Capture the cell that displays the provided text and extract its [X, Y] central coordinate. 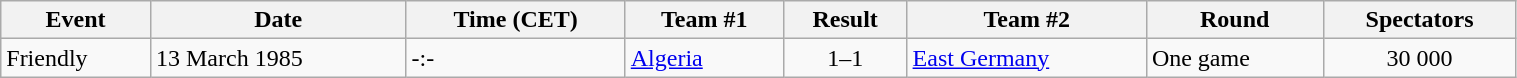
Spectators [1420, 20]
30 000 [1420, 58]
One game [1234, 58]
East Germany [1026, 58]
1–1 [845, 58]
Round [1234, 20]
-:- [516, 58]
Event [76, 20]
Algeria [704, 58]
Team #1 [704, 20]
Time (CET) [516, 20]
13 March 1985 [278, 58]
Result [845, 20]
Friendly [76, 58]
Date [278, 20]
Team #2 [1026, 20]
